Determine the (x, y) coordinate at the center of the cell enclosing the given text.  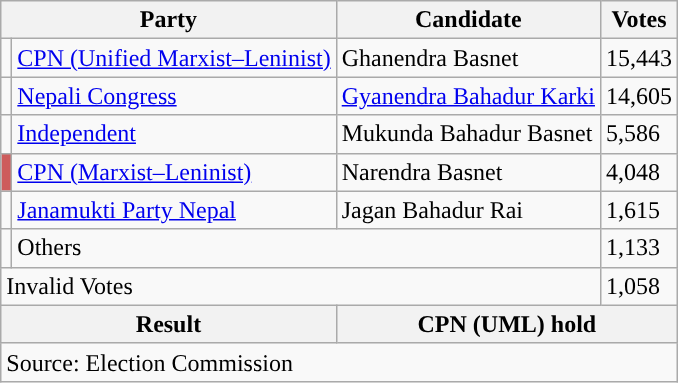
Votes (638, 20)
Party (168, 20)
Source: Election Commission (340, 362)
1,058 (638, 286)
CPN (Marxist–Leninist) (174, 172)
CPN (UML) hold (506, 324)
14,605 (638, 96)
1,615 (638, 210)
Candidate (468, 20)
5,586 (638, 134)
Jagan Bahadur Rai (468, 210)
Janamukti Party Nepal (174, 210)
CPN (Unified Marxist–Leninist) (174, 58)
Invalid Votes (301, 286)
Others (306, 248)
Nepali Congress (174, 96)
1,133 (638, 248)
4,048 (638, 172)
Mukunda Bahadur Basnet (468, 134)
Independent (174, 134)
Gyanendra Bahadur Karki (468, 96)
Ghanendra Basnet (468, 58)
Result (168, 324)
Narendra Basnet (468, 172)
15,443 (638, 58)
